Return the (X, Y) coordinate for the center point of the cell that contains the specified text.  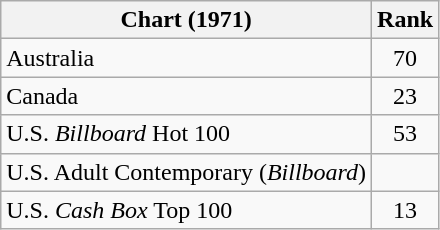
53 (406, 134)
13 (406, 210)
70 (406, 58)
Canada (186, 96)
U.S. Cash Box Top 100 (186, 210)
U.S. Billboard Hot 100 (186, 134)
Chart (1971) (186, 20)
Australia (186, 58)
23 (406, 96)
U.S. Adult Contemporary (Billboard) (186, 172)
Rank (406, 20)
